Detect which cell encompasses the target text, then output its (x, y) center coordinate. 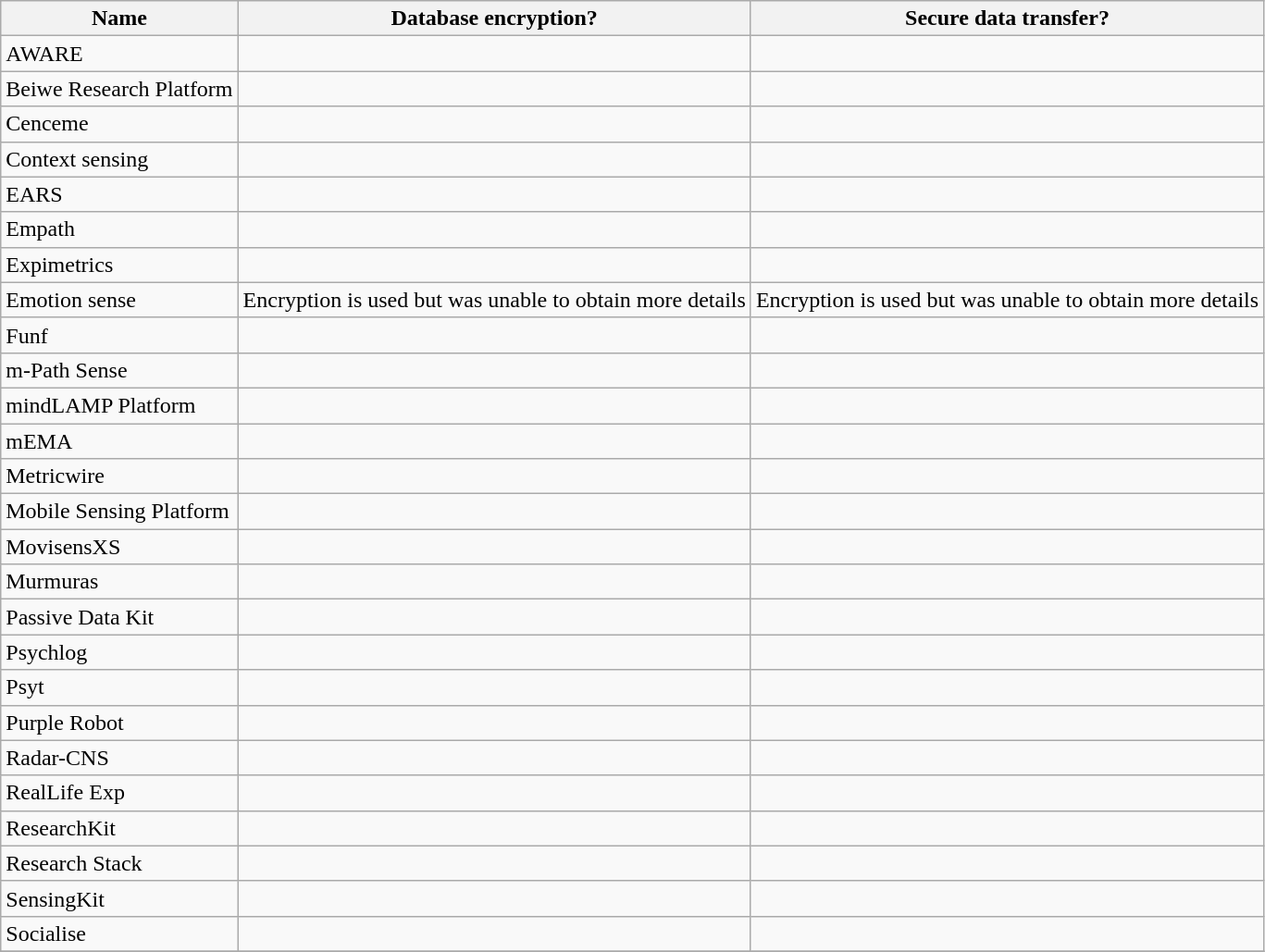
Passive Data Kit (119, 617)
Emotion sense (119, 300)
Radar-CNS (119, 758)
Purple Robot (119, 723)
mEMA (119, 441)
Name (119, 19)
Psyt (119, 687)
Murmuras (119, 582)
mindLAMP Platform (119, 405)
Research Stack (119, 863)
EARS (119, 194)
Funf (119, 335)
RealLife Exp (119, 793)
AWARE (119, 54)
Cenceme (119, 124)
Database encryption? (494, 19)
Secure data transfer? (1007, 19)
Mobile Sensing Platform (119, 512)
Context sensing (119, 159)
MovisensXS (119, 547)
Expimetrics (119, 265)
Empath (119, 229)
Metricwire (119, 476)
Psychlog (119, 652)
m-Path Sense (119, 370)
Socialise (119, 933)
Beiwe Research Platform (119, 89)
SensingKit (119, 898)
ResearchKit (119, 828)
